Detect which cell encompasses the target text, then output its [X, Y] center coordinate. 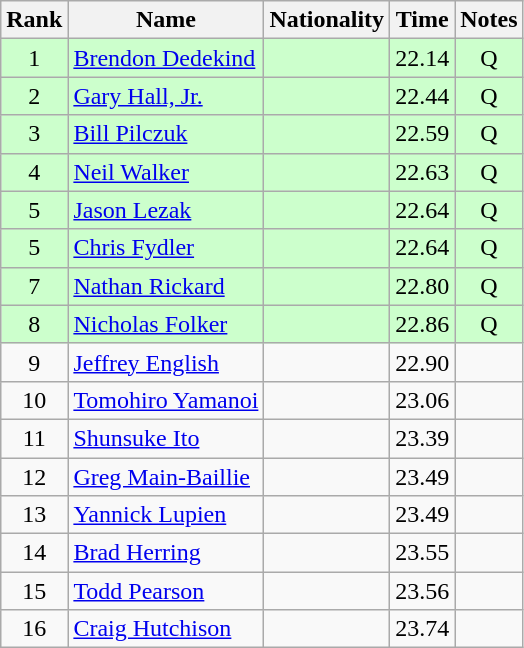
13 [34, 515]
Todd Pearson [166, 591]
Brendon Dedekind [166, 58]
12 [34, 477]
22.14 [422, 58]
Rank [34, 20]
22.63 [422, 172]
11 [34, 438]
22.86 [422, 324]
23.74 [422, 629]
Jeffrey English [166, 362]
Gary Hall, Jr. [166, 96]
Nationality [327, 20]
Shunsuke Ito [166, 438]
15 [34, 591]
22.59 [422, 134]
22.44 [422, 96]
3 [34, 134]
Bill Pilczuk [166, 134]
Tomohiro Yamanoi [166, 400]
Craig Hutchison [166, 629]
Nathan Rickard [166, 286]
1 [34, 58]
Chris Fydler [166, 248]
Greg Main-Baillie [166, 477]
Name [166, 20]
Time [422, 20]
22.80 [422, 286]
Notes [489, 20]
4 [34, 172]
14 [34, 553]
Brad Herring [166, 553]
9 [34, 362]
Neil Walker [166, 172]
Yannick Lupien [166, 515]
8 [34, 324]
10 [34, 400]
Nicholas Folker [166, 324]
23.06 [422, 400]
2 [34, 96]
Jason Lezak [166, 210]
7 [34, 286]
23.56 [422, 591]
23.39 [422, 438]
16 [34, 629]
23.55 [422, 553]
22.90 [422, 362]
